Output the (X, Y) coordinate of the center of the cell containing the given text.  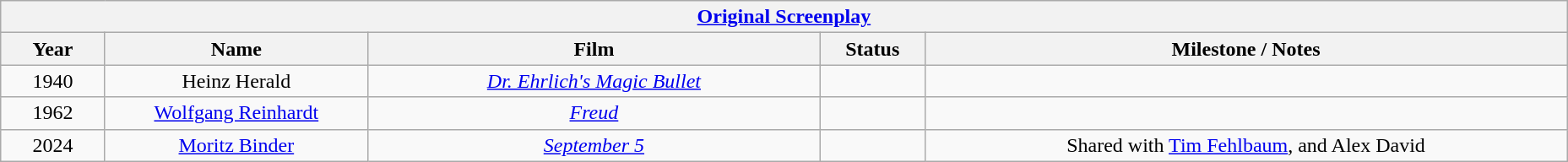
Year (53, 49)
Shared with Tim Fehlbaum, and Alex David (1246, 145)
2024 (53, 145)
Status (872, 49)
September 5 (594, 145)
Moritz Binder (236, 145)
Heinz Herald (236, 81)
1940 (53, 81)
1962 (53, 113)
Milestone / Notes (1246, 49)
Name (236, 49)
Film (594, 49)
Freud (594, 113)
Original Screenplay (784, 17)
Dr. Ehrlich's Magic Bullet (594, 81)
Wolfgang Reinhardt (236, 113)
